Find where the given text appears and provide that cell's center as (x, y) coordinate. 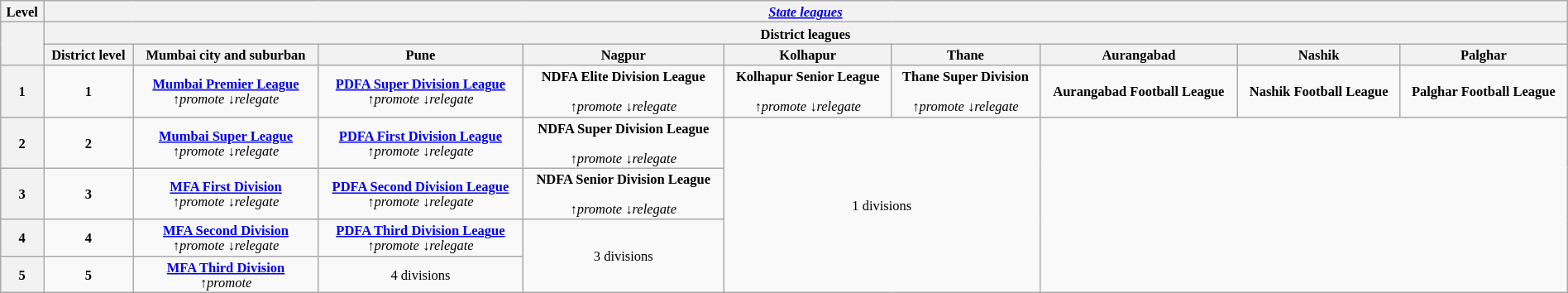
PDFA Super Division League↑promote ↓relegate (420, 91)
Mumbai city and suburban (226, 55)
MFA First Division↑promote ↓relegate (226, 194)
Kolhapur Senior League ↑promote ↓relegate (808, 91)
Palghar (1484, 55)
PDFA Second Division League↑promote ↓relegate (420, 194)
PDFA Third Division League↑promote ↓relegate (420, 238)
NDFA Super Division League ↑promote ↓relegate (624, 142)
MFA Third Division↑promote (226, 274)
NDFA Senior Division League ↑promote ↓relegate (624, 194)
1 divisions (882, 204)
4 divisions (420, 274)
Mumbai Premier League↑promote ↓relegate (226, 91)
MFA Second Division↑promote ↓relegate (226, 238)
Thane (966, 55)
Palghar Football League (1484, 91)
Nashik (1319, 55)
Level (22, 12)
Aurangabad Football League (1139, 91)
Pune (420, 55)
3 divisions (624, 256)
Kolhapur (808, 55)
Thane Super Division ↑promote ↓relegate (966, 91)
District leagues (806, 33)
Nashik Football League (1319, 91)
District level (88, 55)
Nagpur (624, 55)
Aurangabad (1139, 55)
State leagues (806, 12)
PDFA First Division League↑promote ↓relegate (420, 142)
NDFA Elite Division League ↑promote ↓relegate (624, 91)
Mumbai Super League↑promote ↓relegate (226, 142)
